Determine the [x, y] coordinate at the center of the cell enclosing the given text.  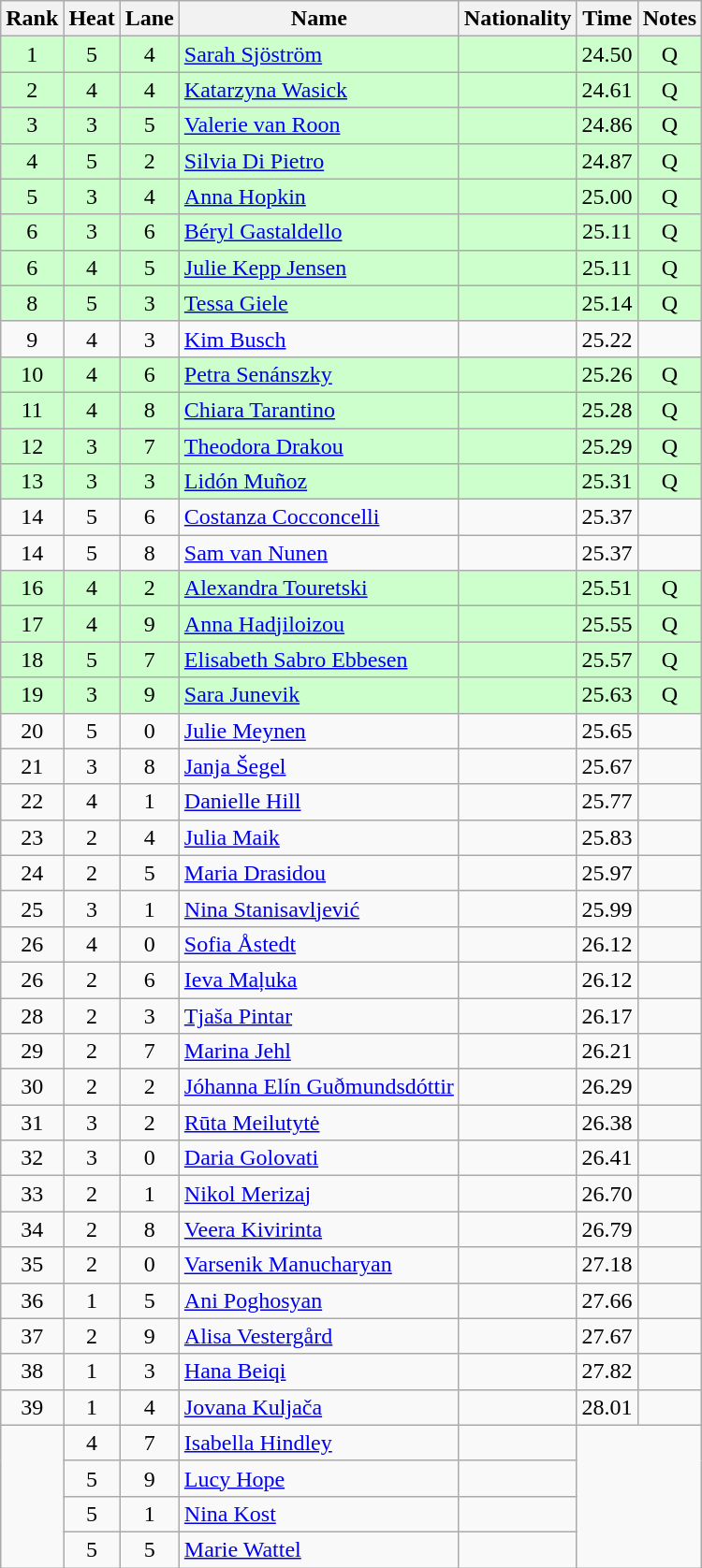
13 [32, 482]
Hana Beiqi [318, 1372]
27.67 [607, 1336]
Daria Golovati [318, 1158]
Veera Kivirinta [318, 1229]
Lidón Muñoz [318, 482]
25.26 [607, 374]
37 [32, 1336]
26.38 [607, 1123]
Tessa Giele [318, 303]
29 [32, 1052]
36 [32, 1300]
Lane [150, 19]
26.29 [607, 1087]
23 [32, 837]
19 [32, 695]
10 [32, 374]
34 [32, 1229]
Julia Maik [318, 837]
Janja Šegel [318, 766]
22 [32, 802]
25 [32, 908]
Anna Hopkin [318, 196]
Petra Senánszky [318, 374]
Notes [669, 19]
12 [32, 446]
26.17 [607, 1015]
20 [32, 731]
26.70 [607, 1194]
Varsenik Manucharyan [318, 1265]
25.67 [607, 766]
24.87 [607, 161]
24 [32, 873]
24.61 [607, 90]
Name [318, 19]
Ieva Maļuka [318, 980]
Isabella Hindley [318, 1443]
25.83 [607, 837]
25.22 [607, 339]
Tjaša Pintar [318, 1015]
Kim Busch [318, 339]
Sara Junevik [318, 695]
Ani Poghosyan [318, 1300]
Anna Hadjiloizou [318, 624]
25.63 [607, 695]
Marie Wattel [318, 1549]
Julie Meynen [318, 731]
Heat [92, 19]
25.57 [607, 660]
Elisabeth Sabro Ebbesen [318, 660]
26.79 [607, 1229]
35 [32, 1265]
Julie Kepp Jensen [318, 268]
39 [32, 1407]
26.21 [607, 1052]
Maria Drasidou [318, 873]
25.28 [607, 410]
Danielle Hill [318, 802]
Silvia Di Pietro [318, 161]
24.86 [607, 125]
Costanza Cocconcelli [318, 517]
28.01 [607, 1407]
11 [32, 410]
Alisa Vestergård [318, 1336]
27.18 [607, 1265]
Time [607, 19]
25.77 [607, 802]
Nina Kost [318, 1514]
17 [32, 624]
38 [32, 1372]
26.41 [607, 1158]
Nikol Merizaj [318, 1194]
Sarah Sjöström [318, 54]
25.00 [607, 196]
Rūta Meilutytė [318, 1123]
Jóhanna Elín Guðmundsdóttir [318, 1087]
30 [32, 1087]
25.29 [607, 446]
Nina Stanisavljević [318, 908]
32 [32, 1158]
Marina Jehl [318, 1052]
25.99 [607, 908]
31 [32, 1123]
Theodora Drakou [318, 446]
25.97 [607, 873]
Valerie van Roon [318, 125]
28 [32, 1015]
Lucy Hope [318, 1478]
25.65 [607, 731]
16 [32, 588]
Sofia Åstedt [318, 944]
Sam van Nunen [318, 553]
27.82 [607, 1372]
Rank [32, 19]
25.51 [607, 588]
33 [32, 1194]
27.66 [607, 1300]
21 [32, 766]
25.55 [607, 624]
Jovana Kuljača [318, 1407]
Katarzyna Wasick [318, 90]
Nationality [518, 19]
Chiara Tarantino [318, 410]
18 [32, 660]
25.14 [607, 303]
Alexandra Touretski [318, 588]
24.50 [607, 54]
Béryl Gastaldello [318, 232]
25.31 [607, 482]
